Extract the (X, Y) coordinate from the center of the cell holding the provided text.  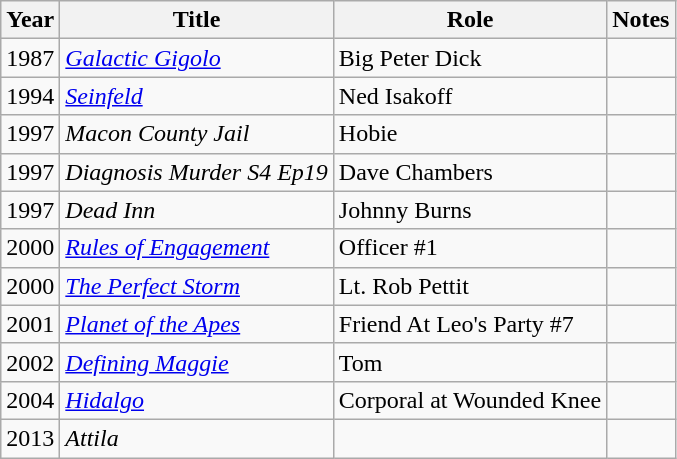
Dead Inn (197, 210)
2013 (30, 438)
1987 (30, 58)
Role (470, 20)
2004 (30, 400)
Notes (641, 20)
1994 (30, 96)
Corporal at Wounded Knee (470, 400)
Johnny Burns (470, 210)
Tom (470, 362)
2002 (30, 362)
Planet of the Apes (197, 324)
Diagnosis Murder S4 Ep19 (197, 172)
Rules of Engagement (197, 248)
Title (197, 20)
Attila (197, 438)
Macon County Jail (197, 134)
Hidalgo (197, 400)
The Perfect Storm (197, 286)
Year (30, 20)
Friend At Leo's Party #7 (470, 324)
Hobie (470, 134)
Officer #1 (470, 248)
Lt. Rob Pettit (470, 286)
Galactic Gigolo (197, 58)
2001 (30, 324)
Big Peter Dick (470, 58)
Defining Maggie (197, 362)
Seinfeld (197, 96)
Ned Isakoff (470, 96)
Dave Chambers (470, 172)
